Pinpoint the cell where the given text exists, returning its (X, Y) midpoint coordinate. 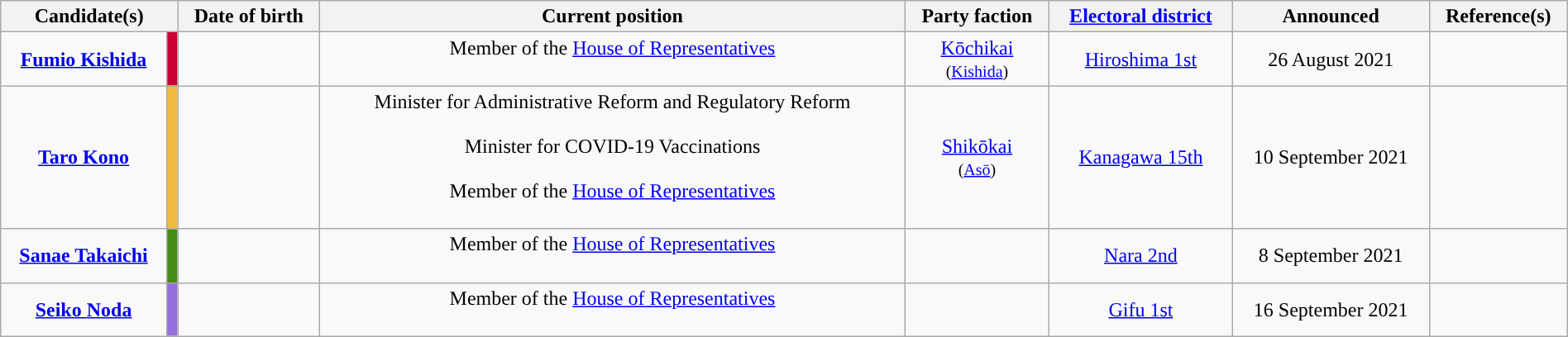
26 August 2021 (1331, 59)
Shikōkai (Asō) (978, 157)
Minister for Administrative Reform and Regulatory ReformMinister for COVID-19 VaccinationsMember of the House of Representatives (612, 157)
Kanagawa 15th (1141, 157)
8 September 2021 (1331, 256)
Current position (612, 17)
Party faction (978, 17)
Date of birth (249, 17)
16 September 2021 (1331, 309)
Kōchikai(Kishida) (978, 59)
Sanae Takaichi (84, 256)
Announced (1331, 17)
10 September 2021 (1331, 157)
Nara 2nd (1141, 256)
Taro Kono (84, 157)
Seiko Noda (84, 309)
Reference(s) (1499, 17)
Electoral district (1141, 17)
Hiroshima 1st (1141, 59)
Candidate(s) (89, 17)
Fumio Kishida (84, 59)
Gifu 1st (1141, 309)
